Search for the cell housing the specified text and yield its (x, y) center coordinate. 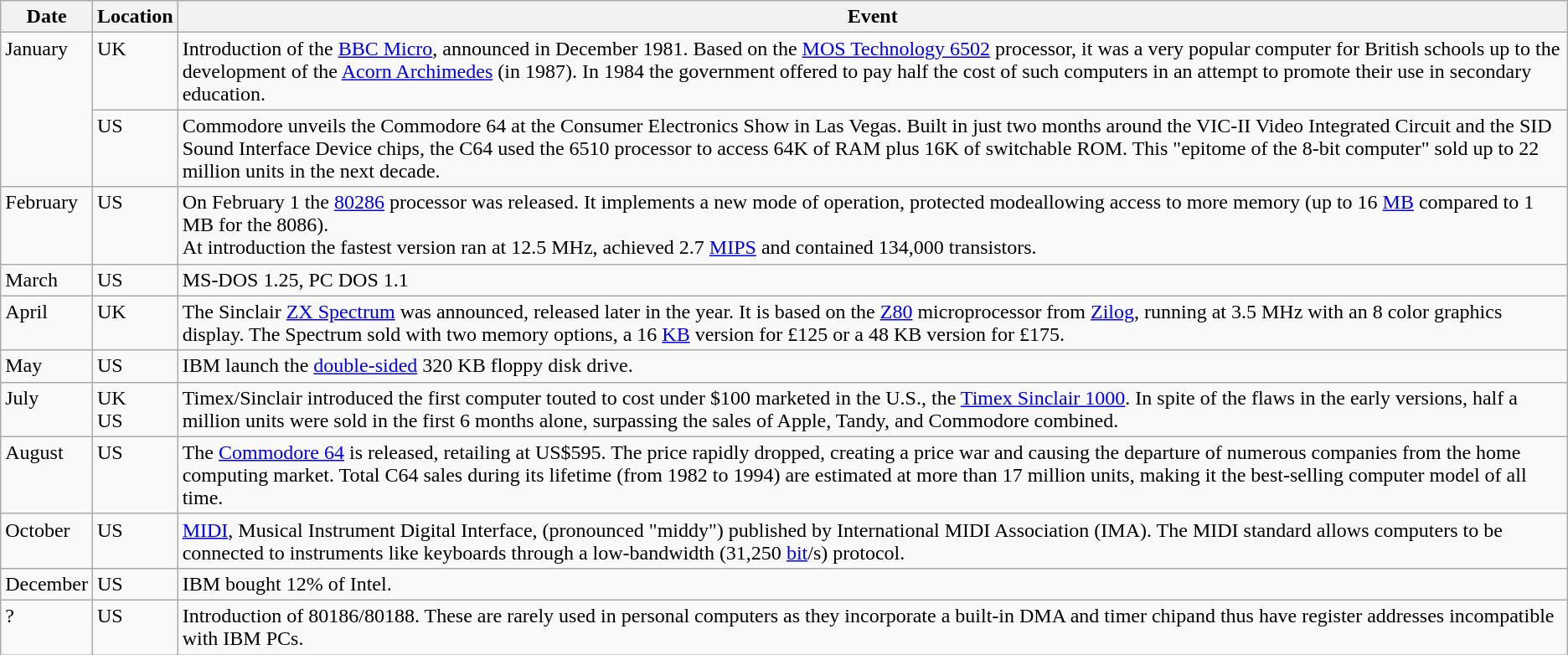
MS-DOS 1.25, PC DOS 1.1 (873, 280)
May (47, 366)
April (47, 323)
January (47, 110)
October (47, 541)
February (47, 225)
December (47, 584)
July (47, 409)
Date (47, 17)
? (47, 627)
IBM launch the double-sided 320 KB floppy disk drive. (873, 366)
IBM bought 12% of Intel. (873, 584)
Event (873, 17)
March (47, 280)
UKUS (135, 409)
Location (135, 17)
August (47, 475)
